Extract the [x, y] coordinate from the center of the cell holding the provided text.  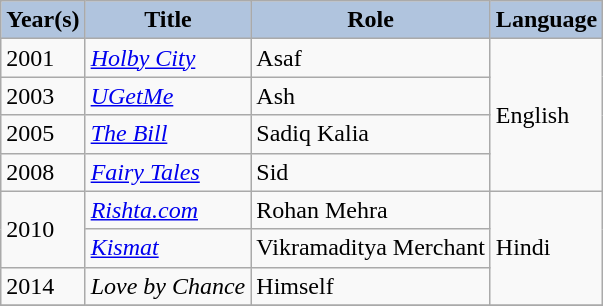
Himself [371, 286]
Rishta.com [168, 210]
The Bill [168, 134]
Fairy Tales [168, 172]
2008 [43, 172]
Love by Chance [168, 286]
Rohan Mehra [371, 210]
Asaf [371, 58]
Holby City [168, 58]
Kismat [168, 248]
2005 [43, 134]
2001 [43, 58]
2010 [43, 229]
Year(s) [43, 20]
English [546, 115]
Ash [371, 96]
Hindi [546, 248]
Language [546, 20]
Title [168, 20]
UGetMe [168, 96]
Role [371, 20]
2003 [43, 96]
2014 [43, 286]
Vikramaditya Merchant [371, 248]
Sadiq Kalia [371, 134]
Sid [371, 172]
